Return the (X, Y) coordinate for the center point of the cell that contains the specified text.  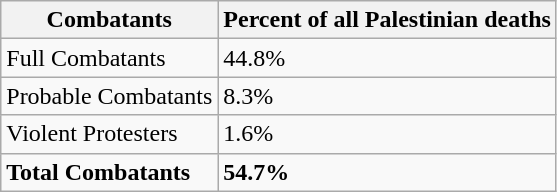
Total Combatants (110, 172)
44.8% (388, 58)
Full Combatants (110, 58)
Probable Combatants (110, 96)
Percent of all Palestinian deaths (388, 20)
Violent Protesters (110, 134)
54.7% (388, 172)
1.6% (388, 134)
Combatants (110, 20)
8.3% (388, 96)
